Find where the given text appears and provide that cell's center as [x, y] coordinate. 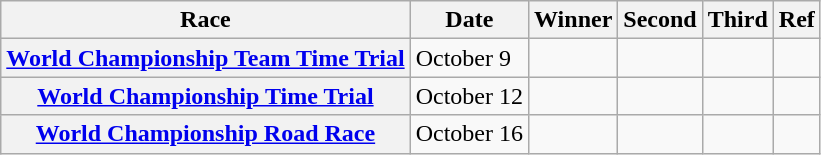
World Championship Time Trial [206, 96]
Second [660, 20]
Winner [574, 20]
Date [469, 20]
World Championship Team Time Trial [206, 58]
Ref [796, 20]
October 16 [469, 134]
October 9 [469, 58]
Third [738, 20]
October 12 [469, 96]
World Championship Road Race [206, 134]
Race [206, 20]
